Find where the given text appears and provide that cell's center as [x, y] coordinate. 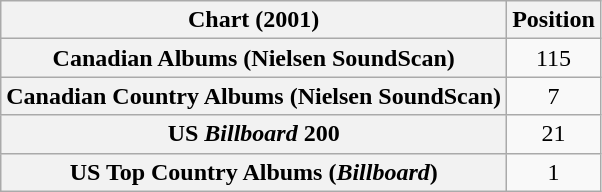
US Billboard 200 [254, 134]
115 [554, 58]
Canadian Country Albums (Nielsen SoundScan) [254, 96]
21 [554, 134]
Chart (2001) [254, 20]
US Top Country Albums (Billboard) [254, 172]
7 [554, 96]
1 [554, 172]
Canadian Albums (Nielsen SoundScan) [254, 58]
Position [554, 20]
